Locate the cell with the specified text and output its [x, y] center coordinate. 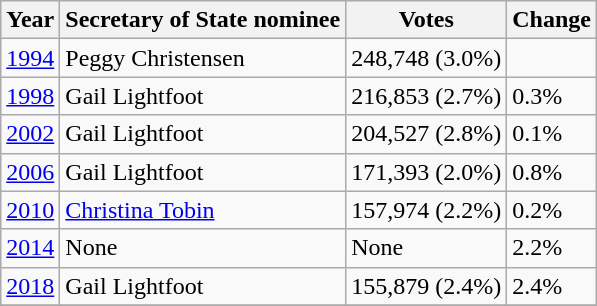
2006 [30, 172]
1998 [30, 96]
Change [552, 20]
Secretary of State nominee [203, 20]
0.3% [552, 96]
216,853 (2.7%) [426, 96]
248,748 (3.0%) [426, 58]
2010 [30, 210]
Year [30, 20]
Christina Tobin [203, 210]
2002 [30, 134]
0.1% [552, 134]
Peggy Christensen [203, 58]
2.4% [552, 286]
2014 [30, 248]
204,527 (2.8%) [426, 134]
Votes [426, 20]
1994 [30, 58]
155,879 (2.4%) [426, 286]
157,974 (2.2%) [426, 210]
0.2% [552, 210]
0.8% [552, 172]
2018 [30, 286]
171,393 (2.0%) [426, 172]
2.2% [552, 248]
